Return the (x, y) coordinate for the center point of the cell that contains the specified text.  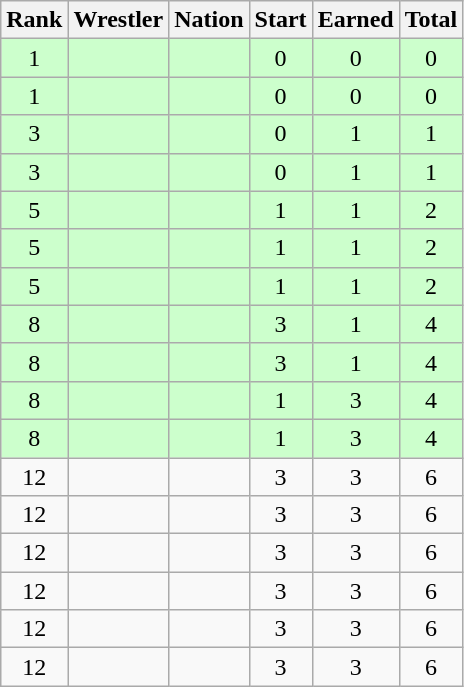
Wrestler (118, 20)
Total (431, 20)
Rank (34, 20)
Earned (356, 20)
Start (280, 20)
Nation (209, 20)
